Return [X, Y] of the center of cell containing provided text 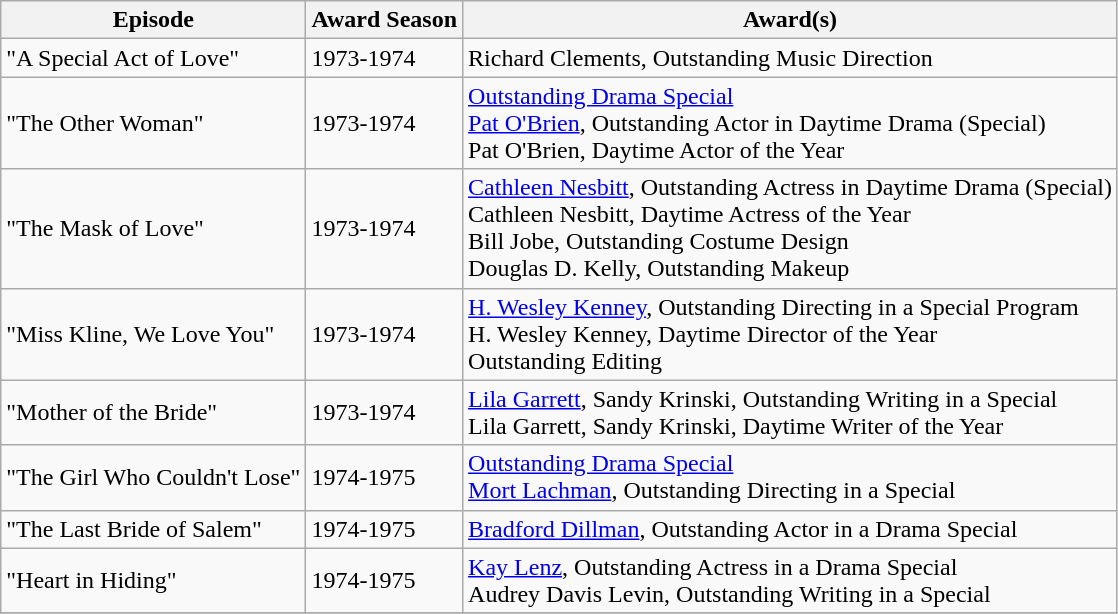
Lila Garrett, Sandy Krinski, Outstanding Writing in a SpecialLila Garrett, Sandy Krinski, Daytime Writer of the Year [790, 412]
"A Special Act of Love" [154, 58]
Richard Clements, Outstanding Music Direction [790, 58]
"Mother of the Bride" [154, 412]
Bradford Dillman, Outstanding Actor in a Drama Special [790, 529]
"The Girl Who Couldn't Lose" [154, 478]
Award Season [384, 20]
Outstanding Drama SpecialPat O'Brien, Outstanding Actor in Daytime Drama (Special)Pat O'Brien, Daytime Actor of the Year [790, 123]
"Heart in Hiding" [154, 580]
Outstanding Drama SpecialMort Lachman, Outstanding Directing in a Special [790, 478]
Episode [154, 20]
"The Last Bride of Salem" [154, 529]
H. Wesley Kenney, Outstanding Directing in a Special ProgramH. Wesley Kenney, Daytime Director of the YearOutstanding Editing [790, 334]
Kay Lenz, Outstanding Actress in a Drama SpecialAudrey Davis Levin, Outstanding Writing in a Special [790, 580]
"The Mask of Love" [154, 228]
Award(s) [790, 20]
"Miss Kline, We Love You" [154, 334]
"The Other Woman" [154, 123]
